Identify which cell holds the provided text, then report its [X, Y] central coordinate. 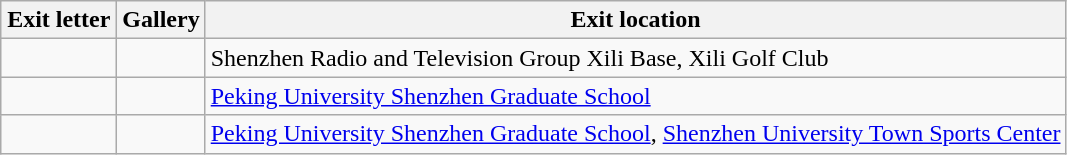
Gallery [161, 20]
Shenzhen Radio and Television Group Xili Base, Xili Golf Club [636, 58]
Peking University Shenzhen Graduate School [636, 96]
Exit location [636, 20]
Peking University Shenzhen Graduate School, Shenzhen University Town Sports Center [636, 134]
Exit letter [59, 20]
